Scan for the cell matching the given text and deliver its [X, Y] coordinate at center. 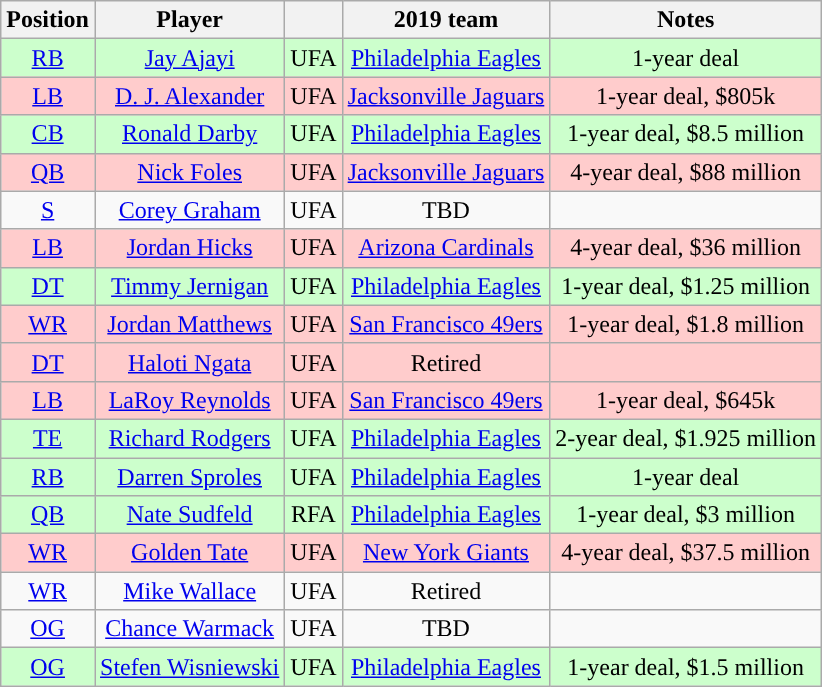
Haloti Ngata [189, 362]
Corey Graham [189, 210]
Stefen Wisniewski [189, 667]
New York Giants [446, 553]
Darren Sproles [189, 477]
2-year deal, $1.925 million [686, 438]
Mike Wallace [189, 591]
Nate Sudfeld [189, 515]
Jay Ajayi [189, 58]
Player [189, 20]
1-year deal, $8.5 million [686, 134]
Jordan Hicks [189, 248]
D. J. Alexander [189, 96]
TE [48, 438]
1-year deal, $645k [686, 400]
Timmy Jernigan [189, 286]
2019 team [446, 20]
4-year deal, $36 million [686, 248]
1-year deal, $3 million [686, 515]
4-year deal, $88 million [686, 172]
RFA [314, 515]
LaRoy Reynolds [189, 400]
1-year deal, $1.5 million [686, 667]
Ronald Darby [189, 134]
S [48, 210]
Jordan Matthews [189, 324]
Richard Rodgers [189, 438]
CB [48, 134]
Arizona Cardinals [446, 248]
1-year deal, $1.25 million [686, 286]
1-year deal, $805k [686, 96]
Golden Tate [189, 553]
Nick Foles [189, 172]
1-year deal, $1.8 million [686, 324]
Chance Warmack [189, 629]
Position [48, 20]
Notes [686, 20]
4-year deal, $37.5 million [686, 553]
